Locate the cell with the specified text and output its [x, y] center coordinate. 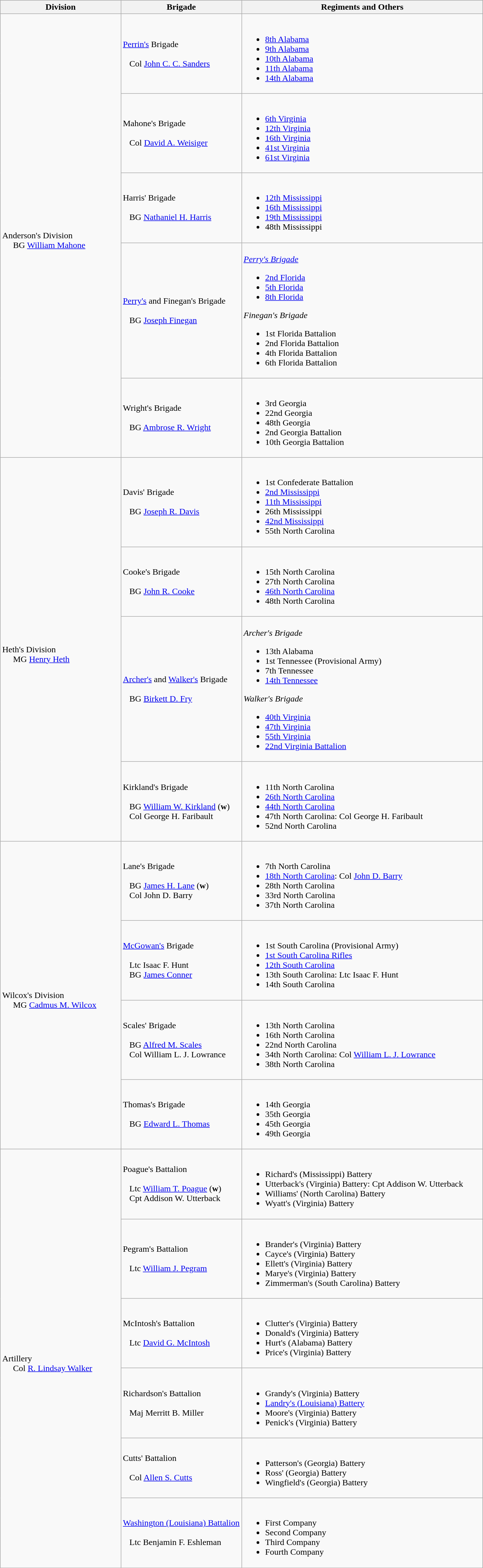
Pegram's Battalion Ltc William J. Pegram [181, 1259]
Lane's Brigade BG James H. Lane (w) Col John D. Barry [181, 880]
3rd Georgia22nd Georgia48th Georgia2nd Georgia Battalion10th Georgia Battalion [362, 418]
Archer's and Walker's Brigade BG Birkett D. Fry [181, 689]
Brigade [181, 7]
Brander's (Virginia) BatteryCayce's (Virginia) BatteryEllett's (Virginia) BatteryMarye's (Virginia) BatteryZimmerman's (South Carolina) Battery [362, 1259]
Perry's and Finegan's Brigade BG Joseph Finegan [181, 311]
Wright's Brigade BG Ambrose R. Wright [181, 418]
Heth's Division MG Henry Heth [61, 649]
Cooke's Brigade BG John R. Cooke [181, 581]
Perry's Brigade2nd Florida5th Florida8th FloridaFinegan's Brigade1st Florida Battalion2nd Florida Battalion4th Florida Battalion6th Florida Battalion [362, 311]
Kirkland's Brigade BG William W. Kirkland (w) Col George H. Faribault [181, 801]
12th Mississippi16th Mississippi19th Mississippi48th Mississippi [362, 208]
Richardson's Battalion Maj Merritt B. Miller [181, 1403]
Cutts' Battalion Col Allen S. Cutts [181, 1468]
Richard's (Mississippi) BatteryUtterback's (Virginia) Battery: Cpt Addison W. UtterbackWilliams' (North Carolina) BatteryWyatt's (Virginia) Battery [362, 1184]
1st Confederate Battalion2nd Mississippi11th Mississippi26th Mississippi42nd Mississippi55th North Carolina [362, 502]
13th North Carolina16th North Carolina22nd North Carolina34th North Carolina: Col William L. J. Lowrance38th North Carolina [362, 1039]
Washington (Louisiana) Battalion Ltc Benjamin F. Eshleman [181, 1533]
Clutter's (Virginia) BatteryDonald's (Virginia) BatteryHurt's (Alabama) BatteryPrice's (Virginia) Battery [362, 1333]
Davis' Brigade BG Joseph R. Davis [181, 502]
McIntosh's Battalion Ltc David G. McIntosh [181, 1333]
First CompanySecond CompanyThird CompanyFourth Company [362, 1533]
Patterson's (Georgia) BatteryRoss' (Georgia) BatteryWingfield's (Georgia) Battery [362, 1468]
Grandy's (Virginia) BatteryLandry's (Louisiana) BatteryMoore's (Virginia) BatteryPenick's (Virginia) Battery [362, 1403]
7th North Carolina18th North Carolina: Col John D. Barry28th North Carolina33rd North Carolina37th North Carolina [362, 880]
1st South Carolina (Provisional Army)1st South Carolina Rifles12th South Carolina13th South Carolina: Ltc Isaac F. Hunt14th South Carolina [362, 960]
14th Georgia35th Georgia45th Georgia49th Georgia [362, 1114]
Harris' Brigade BG Nathaniel H. Harris [181, 208]
11th North Carolina26th North Carolina44th North Carolina47th North Carolina: Col George H. Faribault52nd North Carolina [362, 801]
McGowan's Brigade Ltc Isaac F. Hunt BG James Conner [181, 960]
Wilcox's Division MG Cadmus M. Wilcox [61, 995]
Division [61, 7]
Scales' Brigade BG Alfred M. Scales Col William L. J. Lowrance [181, 1039]
Thomas's Brigade BG Edward L. Thomas [181, 1114]
15th North Carolina27th North Carolina46th North Carolina48th North Carolina [362, 581]
Mahone's Brigade Col David A. Weisiger [181, 133]
Artillery Col R. Lindsay Walker [61, 1358]
Regiments and Others [362, 7]
6th Virginia12th Virginia16th Virginia41st Virginia61st Virginia [362, 133]
8th Alabama9th Alabama10th Alabama11th Alabama14th Alabama [362, 54]
Anderson's Division BG William Mahone [61, 236]
Poague's Battalion Ltc William T. Poague (w) Cpt Addison W. Utterback [181, 1184]
Perrin's Brigade Col John C. C. Sanders [181, 54]
